Return (X, Y) of the center of cell containing provided text 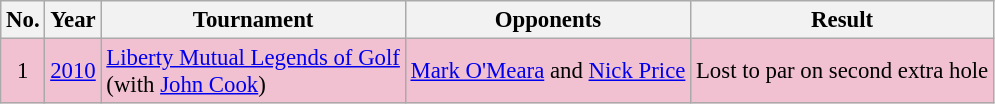
Year (73, 20)
No. (23, 20)
1 (23, 72)
2010 (73, 72)
Tournament (253, 20)
Mark O'Meara and Nick Price (548, 72)
Lost to par on second extra hole (842, 72)
Result (842, 20)
Opponents (548, 20)
Liberty Mutual Legends of Golf(with John Cook) (253, 72)
